For the text-containing cell, return its midpoint in [X, Y] coordinate format. 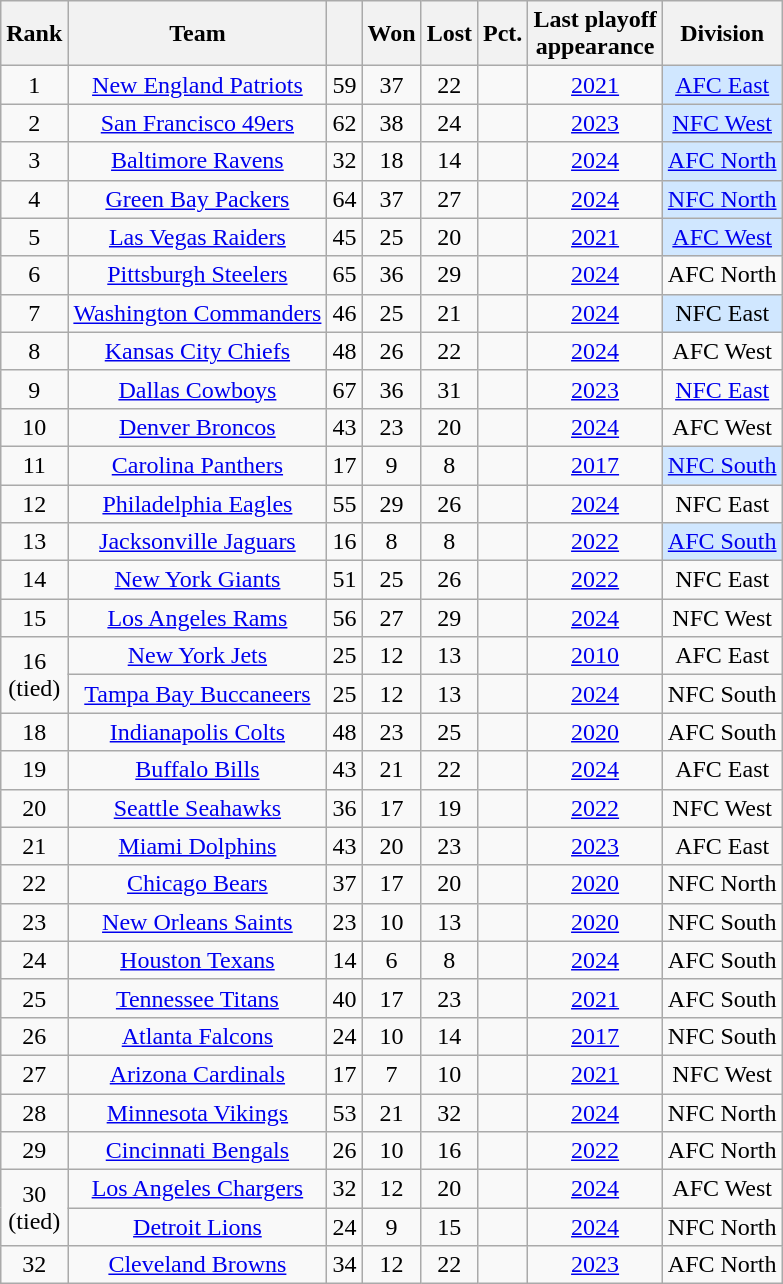
Miami Dolphins [198, 846]
64 [344, 199]
2010 [595, 656]
65 [344, 275]
Kansas City Chiefs [198, 351]
11 [34, 465]
Denver Broncos [198, 427]
59 [344, 85]
Buffalo Bills [198, 770]
4 [34, 199]
Houston Texans [198, 960]
55 [344, 503]
51 [344, 580]
Won [392, 34]
New Orleans Saints [198, 922]
Seattle Seahawks [198, 808]
1 [34, 85]
Los Angeles Chargers [198, 1189]
Los Angeles Rams [198, 618]
Jacksonville Jaguars [198, 542]
31 [449, 389]
56 [344, 618]
Washington Commanders [198, 313]
Atlanta Falcons [198, 1036]
Tennessee Titans [198, 998]
62 [344, 123]
Division [722, 34]
Philadelphia Eagles [198, 503]
New York Giants [198, 580]
53 [344, 1113]
30(tied) [34, 1208]
40 [344, 998]
Las Vegas Raiders [198, 237]
Chicago Bears [198, 884]
New England Patriots [198, 85]
San Francisco 49ers [198, 123]
Dallas Cowboys [198, 389]
3 [34, 161]
46 [344, 313]
Tampa Bay Buccaneers [198, 694]
Cleveland Browns [198, 1265]
5 [34, 237]
Team [198, 34]
Pct. [503, 34]
Pittsburgh Steelers [198, 275]
67 [344, 389]
Arizona Cardinals [198, 1074]
Baltimore Ravens [198, 161]
New York Jets [198, 656]
Carolina Panthers [198, 465]
34 [344, 1265]
Lost [449, 34]
Cincinnati Bengals [198, 1151]
Indianapolis Colts [198, 732]
Green Bay Packers [198, 199]
Detroit Lions [198, 1227]
Rank [34, 34]
38 [392, 123]
16(tied) [34, 675]
2 [34, 123]
Minnesota Vikings [198, 1113]
45 [344, 237]
Last playoffappearance [595, 34]
28 [34, 1113]
